Pinpoint the cell where the given text exists, returning its [x, y] midpoint coordinate. 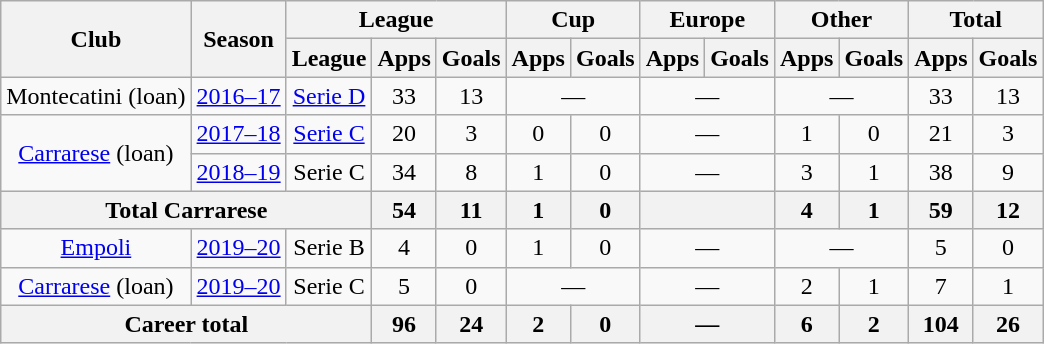
Montecatini (loan) [96, 96]
6 [806, 324]
Cup [573, 20]
59 [941, 210]
2018–19 [238, 172]
Serie B [329, 248]
Total [976, 20]
Total Carrarese [186, 210]
24 [471, 324]
12 [1008, 210]
38 [941, 172]
34 [404, 172]
Club [96, 39]
96 [404, 324]
54 [404, 210]
Other [841, 20]
21 [941, 134]
2016–17 [238, 96]
Europe [707, 20]
Career total [186, 324]
Season [238, 39]
26 [1008, 324]
8 [471, 172]
2017–18 [238, 134]
104 [941, 324]
Serie D [329, 96]
Empoli [96, 248]
11 [471, 210]
9 [1008, 172]
20 [404, 134]
7 [941, 286]
